Detect which cell encompasses the target text, then output its (X, Y) center coordinate. 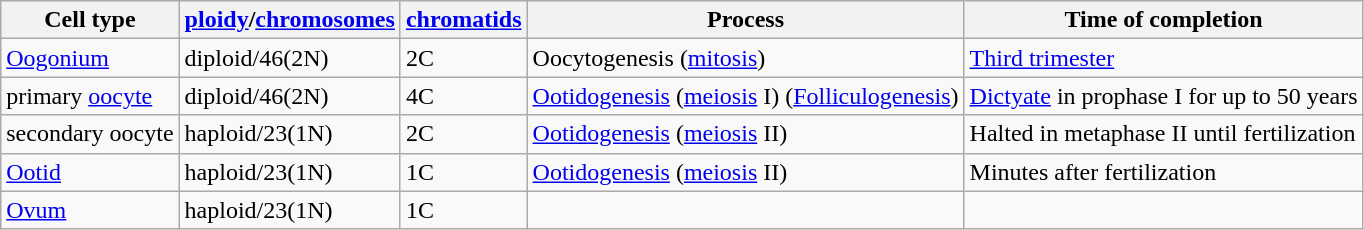
Minutes after fertilization (1164, 172)
secondary oocyte (90, 134)
Ootid (90, 172)
Process (746, 20)
Time of completion (1164, 20)
Cell type (90, 20)
primary oocyte (90, 96)
Oogonium (90, 58)
Halted in metaphase II until fertilization (1164, 134)
Ovum (90, 210)
Dictyate in prophase I for up to 50 years (1164, 96)
Ootidogenesis (meiosis I) (Folliculogenesis) (746, 96)
ploidy/chromosomes (290, 20)
4C (464, 96)
chromatids (464, 20)
Third trimester (1164, 58)
Oocytogenesis (mitosis) (746, 58)
